For the text-containing cell, return its midpoint in (X, Y) coordinate format. 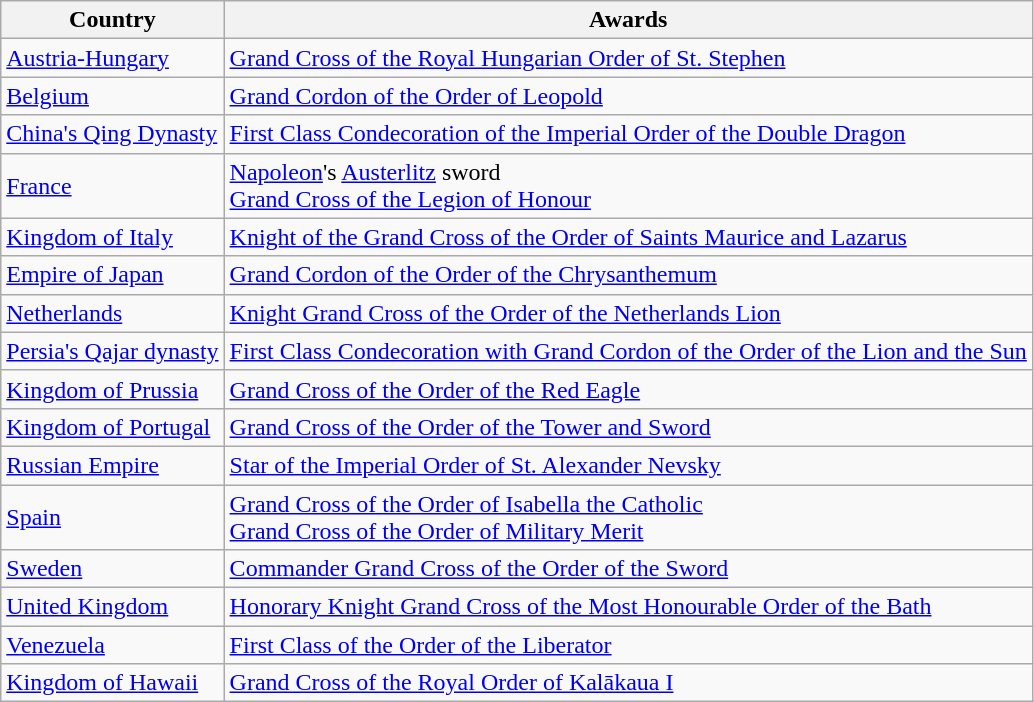
China's Qing Dynasty (112, 134)
Grand Cross of the Order of the Tower and Sword (628, 427)
Knight Grand Cross of the Order of the Netherlands Lion (628, 313)
Austria-Hungary (112, 58)
Grand Cordon of the Order of Leopold (628, 96)
Kingdom of Portugal (112, 427)
Grand Cross of the Royal Order of Kalākaua I (628, 683)
First Class Condecoration of the Imperial Order of the Double Dragon (628, 134)
Kingdom of Prussia (112, 389)
Netherlands (112, 313)
Kingdom of Italy (112, 237)
Grand Cross of the Royal Hungarian Order of St. Stephen (628, 58)
Kingdom of Hawaii (112, 683)
Napoleon's Austerlitz swordGrand Cross of the Legion of Honour (628, 186)
Spain (112, 516)
Empire of Japan (112, 275)
Grand Cross of the Order of Isabella the CatholicGrand Cross of the Order of Military Merit (628, 516)
Venezuela (112, 645)
Honorary Knight Grand Cross of the Most Honourable Order of the Bath (628, 607)
Russian Empire (112, 465)
France (112, 186)
Grand Cross of the Order of the Red Eagle (628, 389)
Knight of the Grand Cross of the Order of Saints Maurice and Lazarus (628, 237)
United Kingdom (112, 607)
Belgium (112, 96)
First Class of the Order of the Liberator (628, 645)
Commander Grand Cross of the Order of the Sword (628, 569)
Sweden (112, 569)
Country (112, 20)
Awards (628, 20)
Grand Cordon of the Order of the Chrysanthemum (628, 275)
Persia's Qajar dynasty (112, 351)
First Class Condecoration with Grand Cordon of the Order of the Lion and the Sun (628, 351)
Star of the Imperial Order of St. Alexander Nevsky (628, 465)
